Output the (X, Y) coordinate of the center of the cell containing the given text.  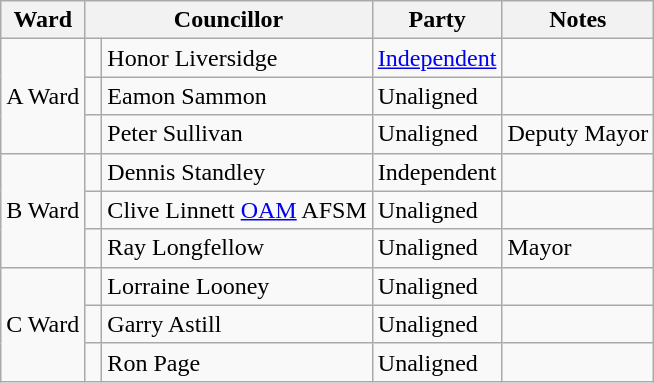
Lorraine Looney (237, 286)
Deputy Mayor (578, 134)
Ray Longfellow (237, 248)
Ron Page (237, 362)
Dennis Standley (237, 172)
Eamon Sammon (237, 96)
Party (437, 20)
Councillor (229, 20)
Clive Linnett OAM AFSM (237, 210)
Notes (578, 20)
A Ward (43, 96)
Garry Astill (237, 324)
B Ward (43, 210)
Mayor (578, 248)
Honor Liversidge (237, 58)
C Ward (43, 324)
Peter Sullivan (237, 134)
Ward (43, 20)
